For the text-containing cell, return its midpoint in [X, Y] coordinate format. 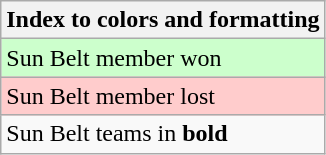
Index to colors and formatting [163, 20]
Sun Belt teams in bold [163, 134]
Sun Belt member lost [163, 96]
Sun Belt member won [163, 58]
